Scan for the cell matching the given text and deliver its (X, Y) coordinate at center. 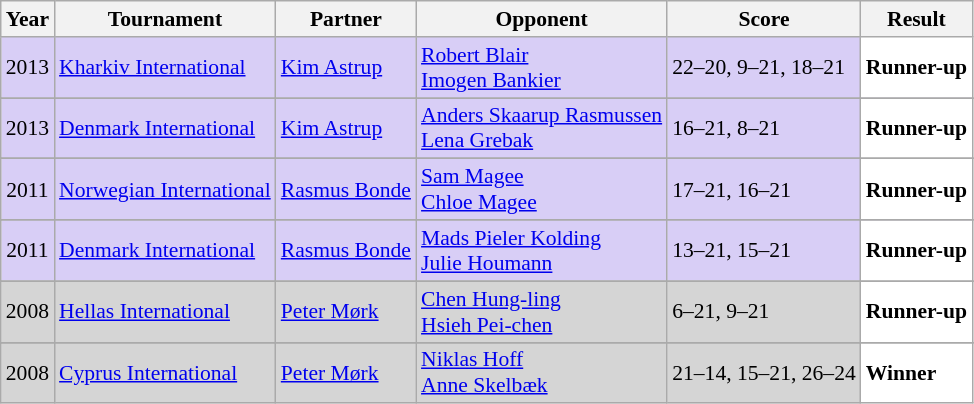
Opponent (542, 19)
Sam Magee Chloe Magee (542, 190)
Partner (346, 19)
Anders Skaarup Rasmussen Lena Grebak (542, 128)
13–21, 15–21 (764, 250)
Result (916, 19)
Year (28, 19)
Hellas International (165, 312)
Mads Pieler Kolding Julie Houmann (542, 250)
16–21, 8–21 (764, 128)
Winner (916, 372)
Kharkiv International (165, 68)
6–21, 9–21 (764, 312)
21–14, 15–21, 26–24 (764, 372)
17–21, 16–21 (764, 190)
Cyprus International (165, 372)
Norwegian International (165, 190)
Niklas Hoff Anne Skelbæk (542, 372)
Chen Hung-ling Hsieh Pei-chen (542, 312)
Tournament (165, 19)
Robert Blair Imogen Bankier (542, 68)
Score (764, 19)
22–20, 9–21, 18–21 (764, 68)
